Identify which cell holds the provided text, then report its [X, Y] central coordinate. 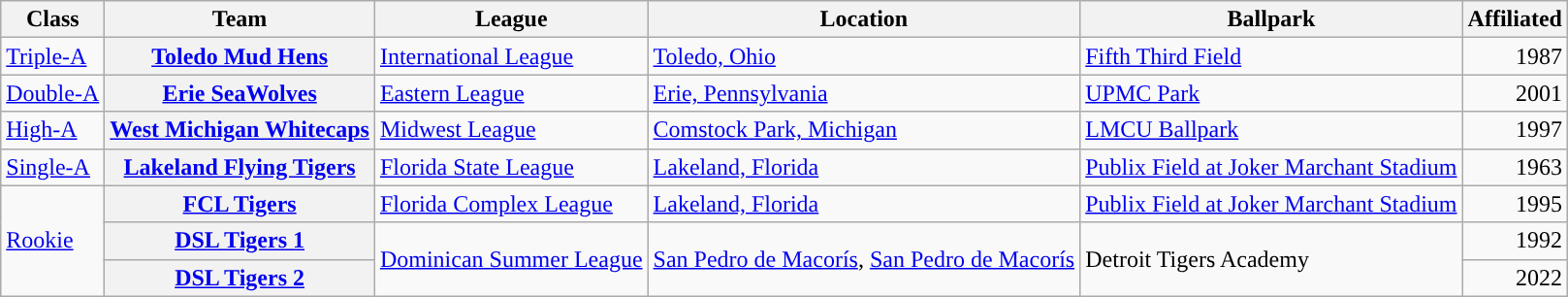
DSL Tigers 2 [240, 278]
1963 [1515, 167]
FCL Tigers [240, 204]
Comstock Park, Michigan [864, 130]
LMCU Ballpark [1271, 130]
2022 [1515, 278]
UPMC Park [1271, 93]
Erie SeaWolves [240, 93]
International League [511, 56]
Florida Complex League [511, 204]
Team [240, 19]
Single-A [52, 167]
Class [52, 19]
Triple-A [52, 56]
1987 [1515, 56]
Location [864, 19]
Fifth Third Field [1271, 56]
Rookie [52, 241]
Affiliated [1515, 19]
1992 [1515, 241]
2001 [1515, 93]
Florida State League [511, 167]
Detroit Tigers Academy [1271, 259]
High-A [52, 130]
San Pedro de Macorís, San Pedro de Macorís [864, 259]
Midwest League [511, 130]
Double-A [52, 93]
League [511, 19]
Dominican Summer League [511, 259]
DSL Tigers 1 [240, 241]
Erie, Pennsylvania [864, 93]
Toledo Mud Hens [240, 56]
Eastern League [511, 93]
Ballpark [1271, 19]
1997 [1515, 130]
1995 [1515, 204]
Lakeland Flying Tigers [240, 167]
Toledo, Ohio [864, 56]
West Michigan Whitecaps [240, 130]
